Return [x, y] of the center of cell containing provided text 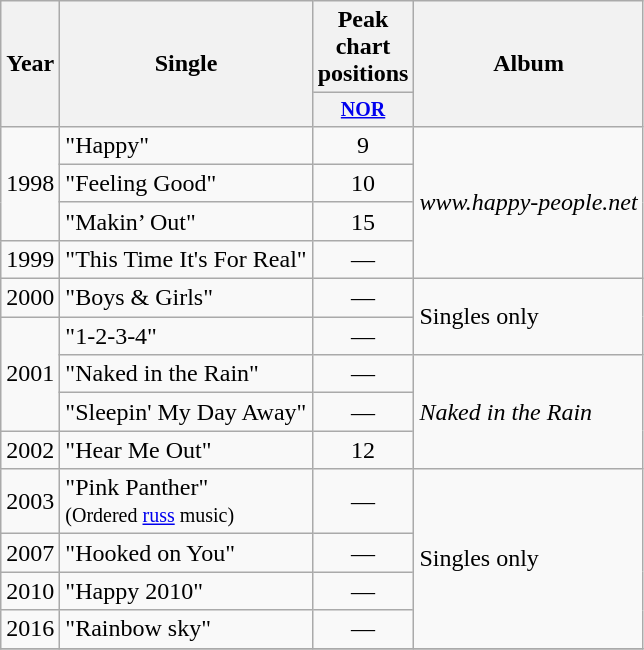
2007 [30, 553]
Year [30, 64]
"Makin’ Out" [186, 221]
"This Time It's For Real" [186, 259]
12 [363, 450]
"Pink Panther" (Ordered russ music) [186, 502]
2000 [30, 298]
2002 [30, 450]
2010 [30, 591]
"Happy" [186, 145]
9 [363, 145]
www.happy-people.net [528, 202]
10 [363, 183]
Naked in the Rain [528, 412]
"Naked in the Rain" [186, 374]
"Feeling Good" [186, 183]
Single [186, 64]
"Hear Me Out" [186, 450]
"Happy 2010" [186, 591]
2001 [30, 374]
Peak chart positions [363, 47]
2003 [30, 502]
"Rainbow sky" [186, 629]
2016 [30, 629]
Album [528, 64]
"Sleepin' My Day Away" [186, 412]
"Boys & Girls" [186, 298]
1999 [30, 259]
NOR [363, 110]
"Hooked on You" [186, 553]
15 [363, 221]
1998 [30, 183]
"1-2-3-4" [186, 336]
